Identify which cell holds the provided text, then report its (x, y) central coordinate. 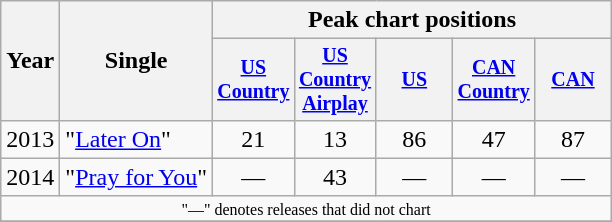
"Later On" (136, 139)
US (414, 80)
US Country (253, 80)
13 (335, 139)
"—" denotes releases that did not chart (306, 208)
US Country Airplay (335, 80)
2014 (30, 177)
CAN Country (494, 80)
Single (136, 61)
Peak chart positions (412, 20)
47 (494, 139)
"Pray for You" (136, 177)
86 (414, 139)
Year (30, 61)
2013 (30, 139)
CAN (572, 80)
87 (572, 139)
21 (253, 139)
43 (335, 177)
